From the cell containing the given text, extract its center point as [X, Y] coordinate. 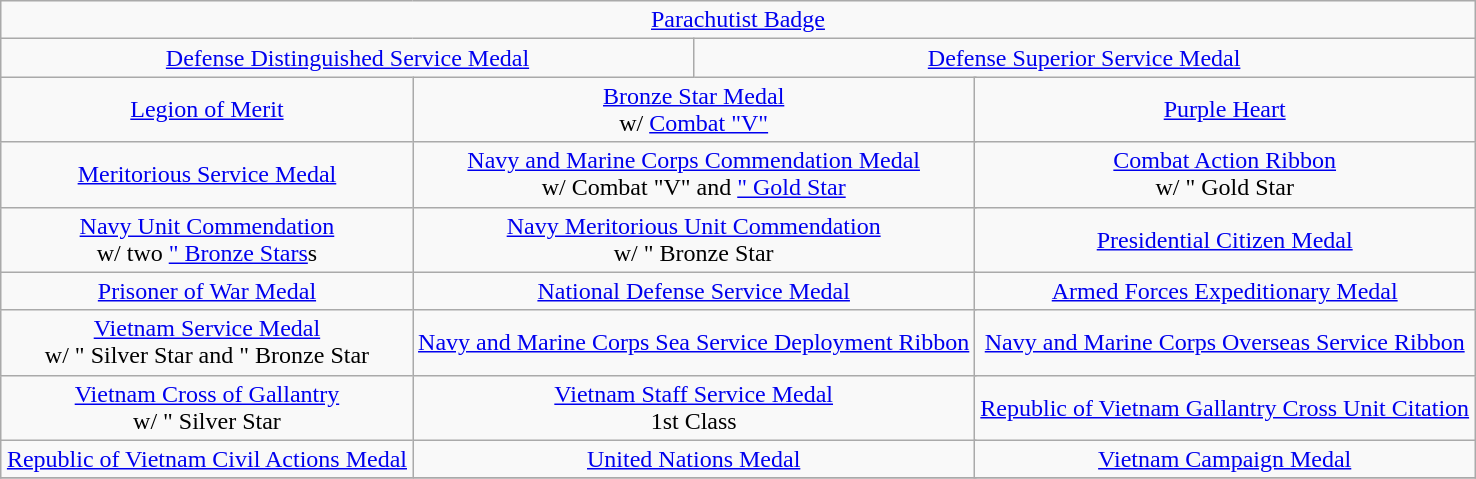
Navy Unit Commendationw/ two " Bronze Starss [206, 240]
Navy and Marine Corps Overseas Service Ribbon [1225, 342]
Vietnam Cross of Gallantryw/ " Silver Star [206, 408]
Defense Superior Service Medal [1084, 58]
Presidential Citizen Medal [1225, 240]
Vietnam Staff Service Medal1st Class [694, 408]
Armed Forces Expeditionary Medal [1225, 291]
Republic of Vietnam Gallantry Cross Unit Citation [1225, 408]
Prisoner of War Medal [206, 291]
Combat Action Ribbonw/ " Gold Star [1225, 174]
Navy and Marine Corps Sea Service Deployment Ribbon [694, 342]
Navy Meritorious Unit Commendationw/ " Bronze Star [694, 240]
Parachutist Badge [738, 20]
Vietnam Campaign Medal [1225, 459]
National Defense Service Medal [694, 291]
United Nations Medal [694, 459]
Meritorious Service Medal [206, 174]
Purple Heart [1225, 110]
Vietnam Service Medalw/ " Silver Star and " Bronze Star [206, 342]
Bronze Star Medalw/ Combat "V" [694, 110]
Defense Distinguished Service Medal [347, 58]
Legion of Merit [206, 110]
Navy and Marine Corps Commendation Medalw/ Combat "V" and " Gold Star [694, 174]
Republic of Vietnam Civil Actions Medal [206, 459]
